Detect which cell encompasses the target text, then output its [X, Y] center coordinate. 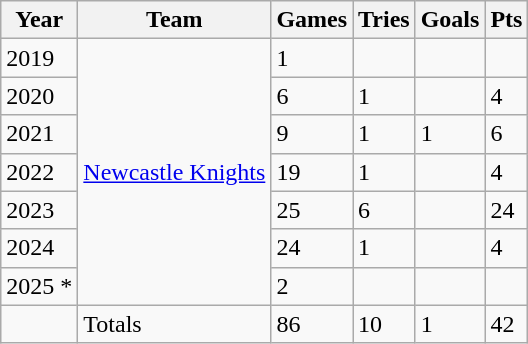
42 [506, 324]
25 [312, 210]
Newcastle Knights [174, 172]
2020 [40, 96]
Goals [450, 20]
19 [312, 172]
Tries [384, 20]
2025 * [40, 286]
86 [312, 324]
2024 [40, 248]
2 [312, 286]
Games [312, 20]
Totals [174, 324]
Year [40, 20]
2023 [40, 210]
2019 [40, 58]
2021 [40, 134]
2022 [40, 172]
Team [174, 20]
10 [384, 324]
Pts [506, 20]
9 [312, 134]
